For the text-containing cell, return its midpoint in (X, Y) coordinate format. 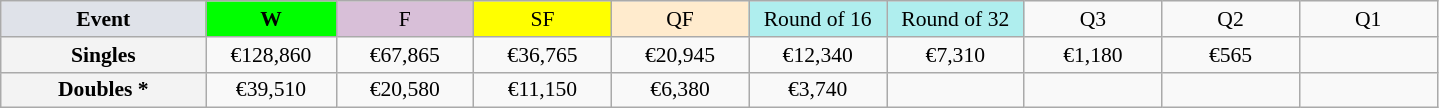
€1,180 (1093, 55)
W (271, 19)
€128,860 (271, 55)
Q3 (1093, 19)
Event (104, 19)
€12,340 (818, 55)
QF (680, 19)
€6,380 (680, 90)
€11,150 (543, 90)
€67,865 (405, 55)
Q2 (1231, 19)
€7,310 (955, 55)
Round of 16 (818, 19)
€20,945 (680, 55)
Q1 (1368, 19)
Doubles * (104, 90)
Round of 32 (955, 19)
€39,510 (271, 90)
€36,765 (543, 55)
€3,740 (818, 90)
F (405, 19)
Singles (104, 55)
€565 (1231, 55)
SF (543, 19)
€20,580 (405, 90)
